Search for the cell housing the specified text and yield its [x, y] center coordinate. 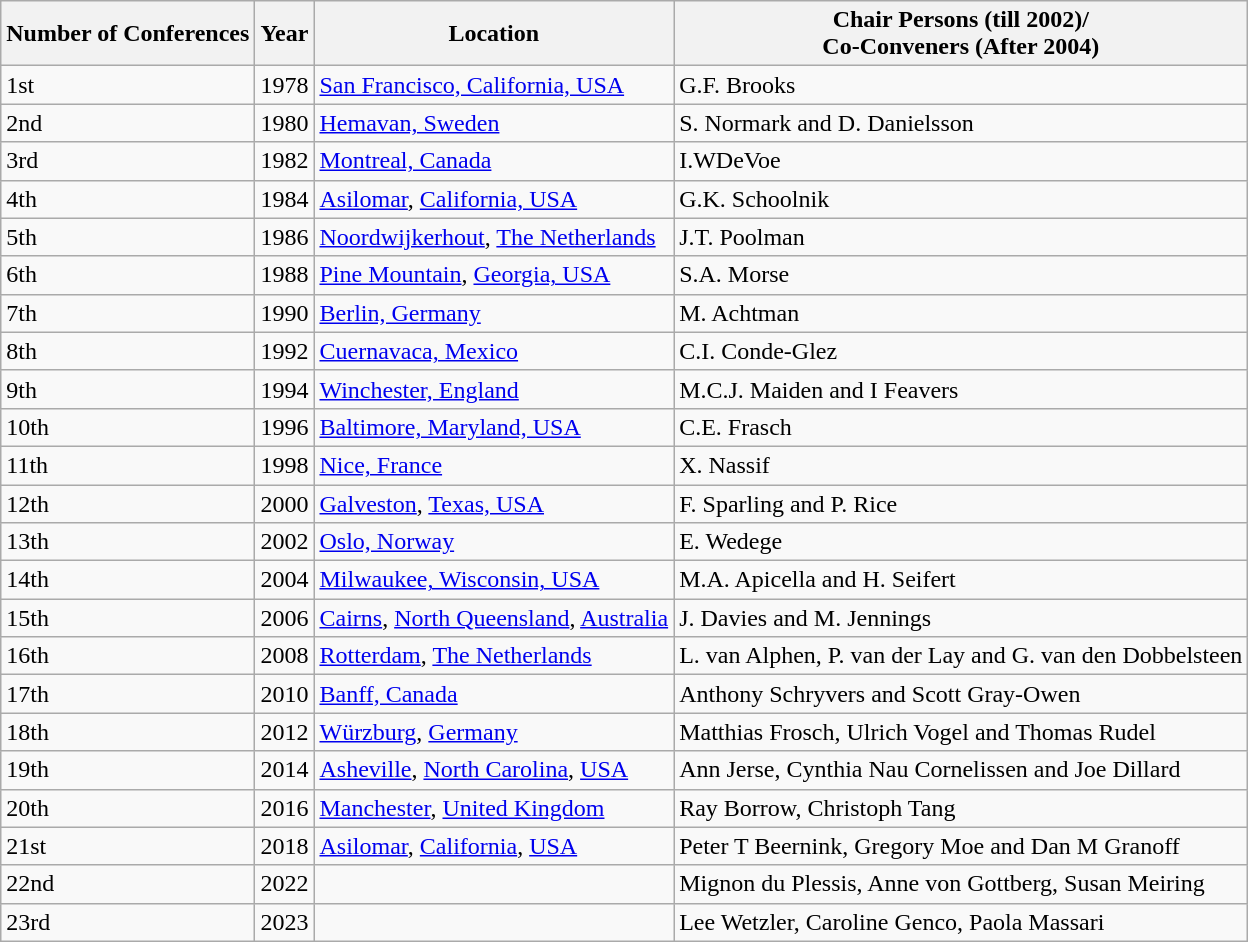
F. Sparling and P. Rice [961, 503]
Anthony Schryvers and Scott Gray-Owen [961, 694]
Montreal, Canada [494, 161]
G.F. Brooks [961, 85]
C.E. Frasch [961, 427]
2016 [284, 808]
22nd [128, 884]
1st [128, 85]
Number of Conferences [128, 34]
2023 [284, 922]
18th [128, 732]
M. Achtman [961, 313]
2018 [284, 846]
11th [128, 465]
6th [128, 275]
21st [128, 846]
Lee Wetzler, Caroline Genco, Paola Massari [961, 922]
7th [128, 313]
2008 [284, 656]
5th [128, 237]
1994 [284, 389]
J. Davies and M. Jennings [961, 618]
Hemavan, Sweden [494, 123]
Winchester, England [494, 389]
2006 [284, 618]
2000 [284, 503]
Würzburg, Germany [494, 732]
2012 [284, 732]
Banff, Canada [494, 694]
8th [128, 351]
2nd [128, 123]
1988 [284, 275]
Ann Jerse, Cynthia Nau Cornelissen and Joe Dillard [961, 770]
15th [128, 618]
Noordwijkerhout, The Netherlands [494, 237]
Pine Mountain, Georgia, USA [494, 275]
Year [284, 34]
3rd [128, 161]
16th [128, 656]
Ray Borrow, Christoph Tang [961, 808]
12th [128, 503]
9th [128, 389]
M.A. Apicella and H. Seifert [961, 580]
1990 [284, 313]
Matthias Frosch, Ulrich Vogel and Thomas Rudel [961, 732]
Milwaukee, Wisconsin, USA [494, 580]
M.C.J. Maiden and I Feavers [961, 389]
20th [128, 808]
17th [128, 694]
2022 [284, 884]
San Francisco, California, USA [494, 85]
2014 [284, 770]
2004 [284, 580]
10th [128, 427]
14th [128, 580]
Berlin, Germany [494, 313]
4th [128, 199]
L. van Alphen, P. van der Lay and G. van den Dobbelsteen [961, 656]
2002 [284, 542]
Location [494, 34]
Chair Persons (till 2002)/Co-Conveners (After 2004) [961, 34]
13th [128, 542]
1998 [284, 465]
C.I. Conde-Glez [961, 351]
1986 [284, 237]
1996 [284, 427]
Galveston, Texas, USA [494, 503]
Oslo, Norway [494, 542]
X. Nassif [961, 465]
1984 [284, 199]
Cuernavaca, Mexico [494, 351]
Manchester, United Kingdom [494, 808]
Baltimore, Maryland, USA [494, 427]
S. Normark and D. Danielsson [961, 123]
Nice, France [494, 465]
I.WDeVoe [961, 161]
2010 [284, 694]
J.T. Poolman [961, 237]
1978 [284, 85]
19th [128, 770]
Cairns, North Queensland, Australia [494, 618]
1982 [284, 161]
Mignon du Plessis, Anne von Gottberg, Susan Meiring [961, 884]
Peter T Beernink, Gregory Moe and Dan M Granoff [961, 846]
Asheville, North Carolina, USA [494, 770]
G.K. Schoolnik [961, 199]
Rotterdam, The Netherlands [494, 656]
1980 [284, 123]
23rd [128, 922]
E. Wedege [961, 542]
1992 [284, 351]
S.A. Morse [961, 275]
